Determine the (x, y) coordinate at the center of the cell enclosing the given text.  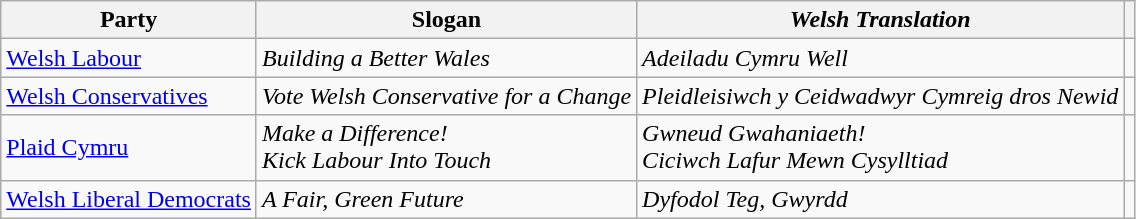
Building a Better Wales (446, 58)
Welsh Liberal Democrats (129, 199)
Welsh Conservatives (129, 96)
Plaid Cymru (129, 148)
Adeiladu Cymru Well (880, 58)
Vote Welsh Conservative for a Change (446, 96)
Gwneud Gwahaniaeth!Ciciwch Lafur Mewn Cysylltiad (880, 148)
Welsh Labour (129, 58)
Slogan (446, 20)
Dyfodol Teg, Gwyrdd (880, 199)
Make a Difference!Kick Labour Into Touch (446, 148)
Pleidleisiwch y Ceidwadwyr Cymreig dros Newid (880, 96)
Party (129, 20)
Welsh Translation (880, 20)
A Fair, Green Future (446, 199)
